For the text-containing cell, return its midpoint in (x, y) coordinate format. 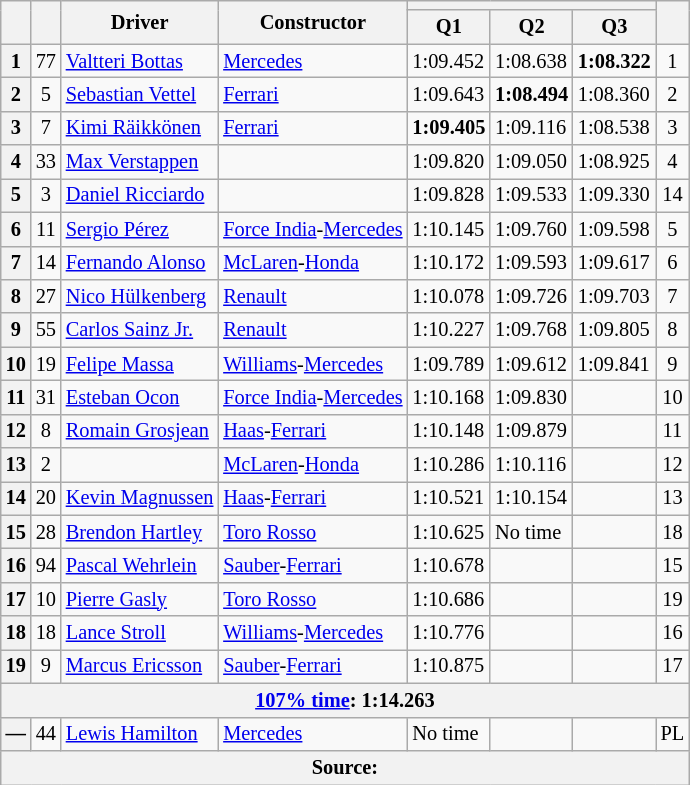
1:10.678 (448, 565)
Valtteri Bottas (140, 61)
1:10.286 (448, 465)
1:09.533 (532, 195)
1:09.452 (448, 61)
31 (46, 397)
1:09.593 (532, 263)
1:08.322 (614, 61)
1:09.805 (614, 330)
1:09.405 (448, 128)
Driver (140, 22)
1:10.625 (448, 532)
1:09.598 (614, 229)
Carlos Sainz Jr. (140, 330)
1:09.828 (448, 195)
Nico Hülkenberg (140, 296)
Q2 (532, 27)
20 (46, 498)
1:10.172 (448, 263)
1:10.875 (448, 666)
Daniel Ricciardo (140, 195)
94 (46, 565)
Q3 (614, 27)
1:10.154 (532, 498)
44 (46, 734)
Constructor (312, 22)
77 (46, 61)
Q1 (448, 27)
1:09.789 (448, 364)
Pierre Gasly (140, 599)
1:10.148 (448, 431)
Romain Grosjean (140, 431)
— (16, 734)
1:10.116 (532, 465)
1:09.612 (532, 364)
1:09.643 (448, 94)
Marcus Ericsson (140, 666)
Max Verstappen (140, 162)
1:09.768 (532, 330)
Fernando Alonso (140, 263)
1:08.538 (614, 128)
1:10.145 (448, 229)
1:09.617 (614, 263)
Lewis Hamilton (140, 734)
Kevin Magnussen (140, 498)
1:08.360 (614, 94)
1:09.841 (614, 364)
1:08.494 (532, 94)
1:10.686 (448, 599)
1:09.726 (532, 296)
1:09.830 (532, 397)
1:09.879 (532, 431)
1:10.776 (448, 633)
Source: (345, 767)
1:10.168 (448, 397)
Brendon Hartley (140, 532)
1:09.703 (614, 296)
Kimi Räikkönen (140, 128)
Esteban Ocon (140, 397)
33 (46, 162)
Felipe Massa (140, 364)
28 (46, 532)
107% time: 1:14.263 (345, 700)
Sergio Pérez (140, 229)
27 (46, 296)
1:09.760 (532, 229)
Pascal Wehrlein (140, 565)
PL (672, 734)
1:10.521 (448, 498)
1:10.078 (448, 296)
1:10.227 (448, 330)
Lance Stroll (140, 633)
55 (46, 330)
Sebastian Vettel (140, 94)
1:09.820 (448, 162)
1:09.116 (532, 128)
1:08.925 (614, 162)
1:09.050 (532, 162)
1:08.638 (532, 61)
1:09.330 (614, 195)
